Extract the (x, y) coordinate from the center of the cell holding the provided text.  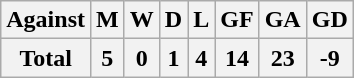
GF (237, 20)
Total (46, 58)
23 (282, 58)
14 (237, 58)
M (107, 20)
Against (46, 20)
L (202, 20)
W (142, 20)
D (173, 20)
4 (202, 58)
5 (107, 58)
-9 (330, 58)
GA (282, 20)
0 (142, 58)
1 (173, 58)
GD (330, 20)
